Determine the (X, Y) coordinate at the center of the cell enclosing the given text.  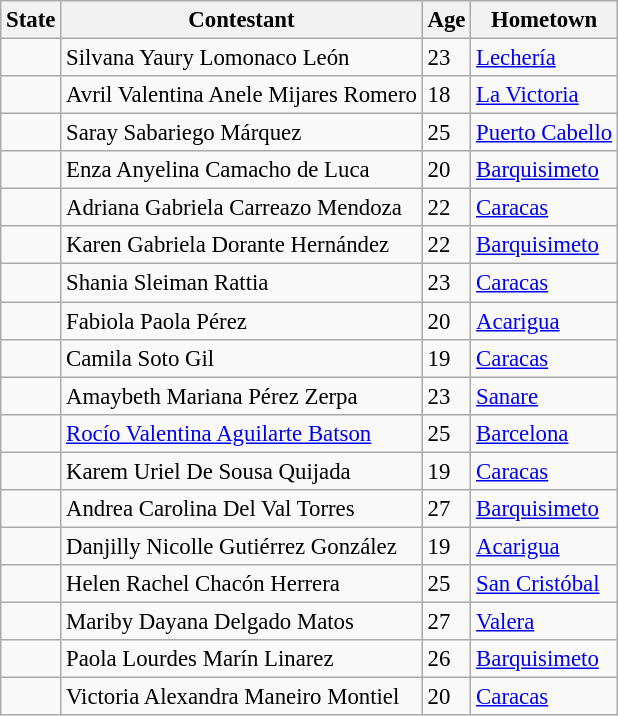
Camila Soto Gil (242, 358)
Avril Valentina Anele Mijares Romero (242, 95)
Mariby Dayana Delgado Matos (242, 621)
Enza Anyelina Camacho de Luca (242, 170)
Victoria Alexandra Maneiro Montiel (242, 697)
Sanare (544, 396)
Fabiola Paola Pérez (242, 321)
Danjilly Nicolle Gutiérrez González (242, 546)
San Cristóbal (544, 584)
Shania Sleiman Rattia (242, 283)
Karen Gabriela Dorante Hernández (242, 245)
Age (446, 20)
Andrea Carolina Del Val Torres (242, 509)
18 (446, 95)
Adriana Gabriela Carreazo Mendoza (242, 208)
Rocío Valentina Aguilarte Batson (242, 433)
Silvana Yaury Lomonaco León (242, 58)
26 (446, 659)
Hometown (544, 20)
Paola Lourdes Marín Linarez (242, 659)
Lechería (544, 58)
Helen Rachel Chacón Herrera (242, 584)
State (31, 20)
Puerto Cabello (544, 133)
Contestant (242, 20)
Barcelona (544, 433)
Amaybeth Mariana Pérez Zerpa (242, 396)
Saray Sabariego Márquez (242, 133)
Karem Uriel De Sousa Quijada (242, 471)
Valera (544, 621)
La Victoria (544, 95)
